Provide the (X, Y) coordinate of the cell's center where the given text is located.  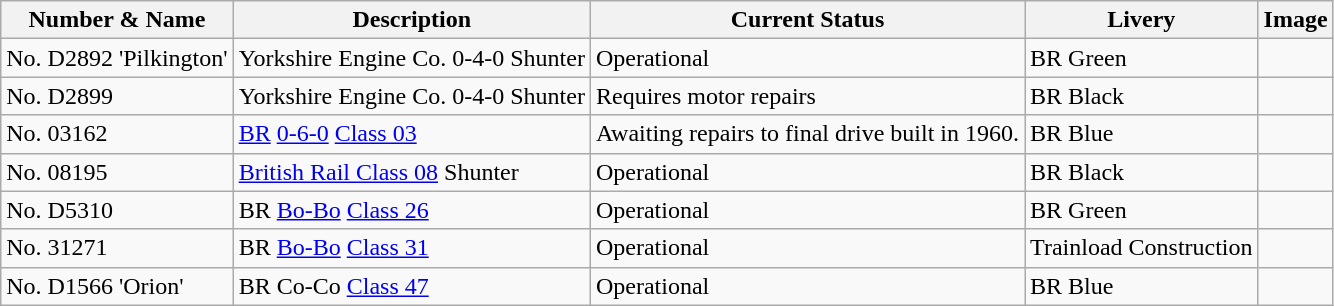
Requires motor repairs (807, 96)
No. D2892 'Pilkington' (117, 58)
BR Co-Co Class 47 (412, 286)
Awaiting repairs to final drive built in 1960. (807, 134)
Image (1296, 20)
BR Bo-Bo Class 26 (412, 210)
No. 08195 (117, 172)
British Rail Class 08 Shunter (412, 172)
No. D2899 (117, 96)
Description (412, 20)
Livery (1142, 20)
No. D5310 (117, 210)
Trainload Construction (1142, 248)
No. D1566 'Orion' (117, 286)
BR 0-6-0 Class 03 (412, 134)
BR Bo-Bo Class 31 (412, 248)
Current Status (807, 20)
No. 03162 (117, 134)
No. 31271 (117, 248)
Number & Name (117, 20)
